Output the (X, Y) coordinate of the center of the cell containing the given text.  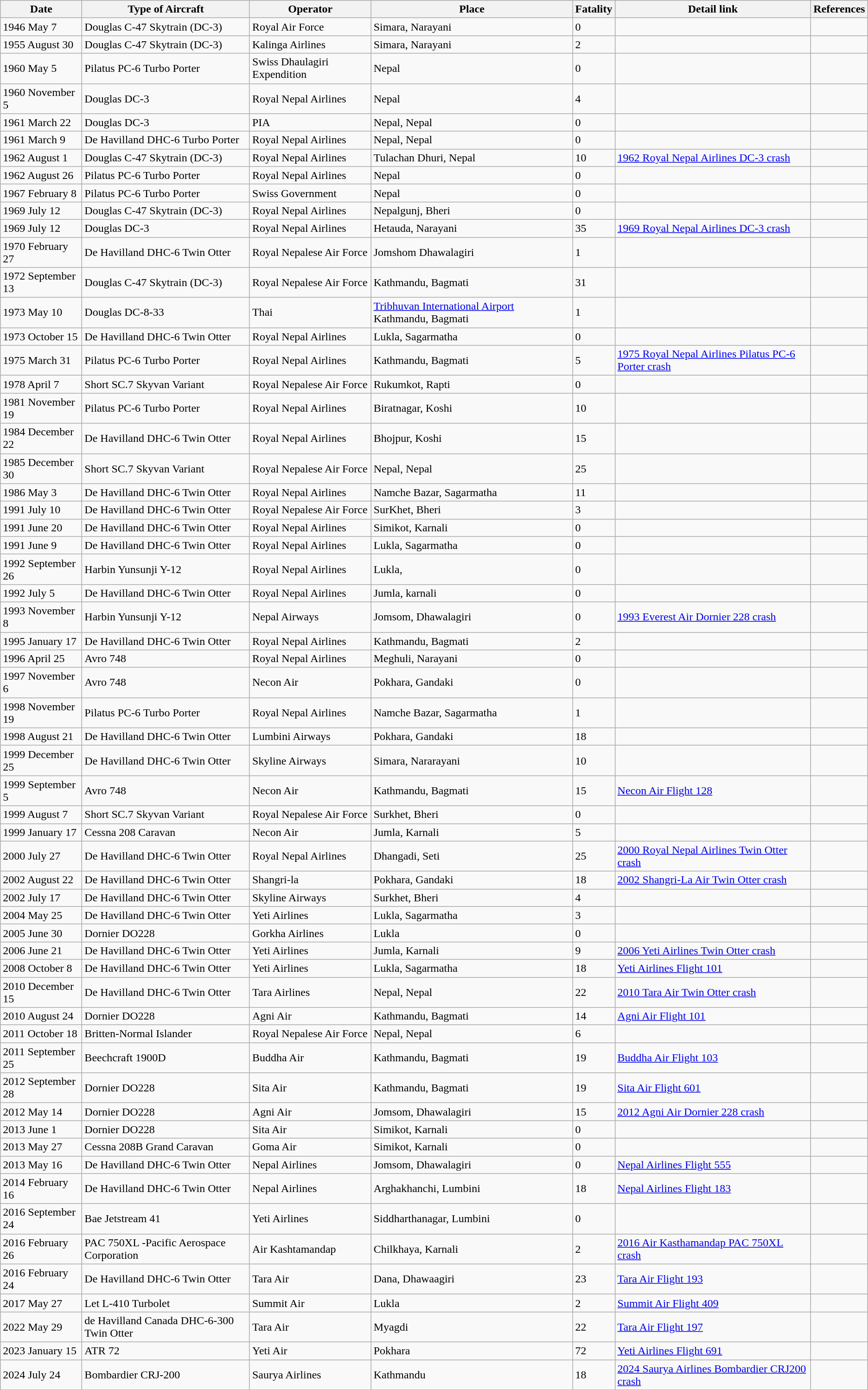
2005 June 30 (41, 933)
Buddha Air Flight 103 (713, 1058)
Shangri-la (310, 880)
Myagdi (472, 1327)
Pokhara (472, 1351)
2014 February 16 (41, 1189)
Lumbini Airways (310, 737)
2016 September 24 (41, 1218)
Yeti Air (310, 1351)
Necon Air Flight 128 (713, 791)
Operator (310, 9)
2008 October 8 (41, 968)
1991 July 10 (41, 510)
1999 December 25 (41, 760)
2016 February 24 (41, 1279)
Place (472, 9)
Yeti Airlines Flight 691 (713, 1351)
Goma Air (310, 1147)
Royal Air Force (310, 27)
2006 June 21 (41, 950)
1970 February 27 (41, 252)
SurKhet, Bheri (472, 510)
Meghuli, Narayani (472, 659)
Tara Air Flight 197 (713, 1327)
Nepal Airlines Flight 555 (713, 1165)
Nepalgunj, Bheri (472, 210)
Jomshom Dhawalagiri (472, 252)
1961 March 22 (41, 122)
1961 March 9 (41, 140)
2012 Agni Air Dornier 228 crash (713, 1112)
PAC 750XL -Pacific Aerospace Corporation (166, 1249)
1997 November 6 (41, 682)
Tulachan Dhuri, Nepal (472, 158)
1955 August 30 (41, 45)
2017 May 27 (41, 1303)
2000 Royal Nepal Airlines Twin Otter crash (713, 856)
Gorkha Airlines (310, 933)
2012 May 14 (41, 1112)
9 (594, 950)
1985 December 30 (41, 468)
2011 October 18 (41, 1034)
Air Kashtamandap (310, 1249)
Kalinga Airlines (310, 45)
Detail link (713, 9)
1946 May 7 (41, 27)
1972 September 13 (41, 283)
Simara, Nararayani (472, 760)
2016 Air Kasthamandap PAC 750XL crash (713, 1249)
2012 September 28 (41, 1088)
Swiss Government (310, 193)
1992 July 5 (41, 593)
1992 September 26 (41, 569)
11 (594, 492)
1999 January 17 (41, 832)
2002 July 17 (41, 898)
2024 July 24 (41, 1374)
1962 August 1 (41, 158)
1999 September 5 (41, 791)
Thai (310, 312)
1975 Royal Nepal Airlines Pilatus PC-6 Porter crash (713, 361)
Biratnagar, Koshi (472, 408)
2006 Yeti Airlines Twin Otter crash (713, 950)
Cessna 208 Caravan (166, 832)
1991 June 20 (41, 528)
1969 Royal Nepal Airlines DC-3 crash (713, 228)
2022 May 29 (41, 1327)
Tara Air Flight 193 (713, 1279)
Tara Airlines (310, 992)
2000 July 27 (41, 856)
Bhojpur, Koshi (472, 439)
2010 Tara Air Twin Otter crash (713, 992)
2002 Shangri-La Air Twin Otter crash (713, 880)
1995 January 17 (41, 641)
De Havilland DHC-6 Turbo Porter (166, 140)
Date (41, 9)
Nepal Airways (310, 617)
2010 August 24 (41, 1016)
2024 Saurya Airlines Bombardier CRJ200 crash (713, 1374)
Siddharthanagar, Lumbini (472, 1218)
1973 October 15 (41, 337)
1993 November 8 (41, 617)
Type of Aircraft (166, 9)
1960 November 5 (41, 98)
Beechcraft 1900D (166, 1058)
Douglas DC-8-33 (166, 312)
Cessna 208B Grand Caravan (166, 1147)
Summit Air (310, 1303)
Chilkhaya, Karnali (472, 1249)
Tribhuvan International Airport Kathmandu, Bagmati (472, 312)
31 (594, 283)
Hetauda, Narayani (472, 228)
Arghakhanchi, Lumbini (472, 1189)
1962 Royal Nepal Airlines DC-3 crash (713, 158)
Agni Air Flight 101 (713, 1016)
Bae Jetstream 41 (166, 1218)
23 (594, 1279)
Saurya Airlines (310, 1374)
Bombardier CRJ-200 (166, 1374)
Lukla, (472, 569)
Summit Air Flight 409 (713, 1303)
Let L-410 Turbolet (166, 1303)
1998 November 19 (41, 713)
Dhangadi, Seti (472, 856)
1960 May 5 (41, 69)
Britten-Normal Islander (166, 1034)
Nepal Airlines Flight 183 (713, 1189)
72 (594, 1351)
PIA (310, 122)
1975 March 31 (41, 361)
2013 May 27 (41, 1147)
Fatality (594, 9)
2013 May 16 (41, 1165)
2002 August 22 (41, 880)
de Havilland Canada DHC-6-300 Twin Otter (166, 1327)
Sita Air Flight 601 (713, 1088)
2004 May 25 (41, 915)
35 (594, 228)
1993 Everest Air Dornier 228 crash (713, 617)
1999 August 7 (41, 815)
1962 August 26 (41, 175)
1978 April 7 (41, 384)
1967 February 8 (41, 193)
1973 May 10 (41, 312)
Yeti Airlines Flight 101 (713, 968)
1986 May 3 (41, 492)
14 (594, 1016)
Swiss Dhaulagiri Expendition (310, 69)
1981 November 19 (41, 408)
Buddha Air (310, 1058)
6 (594, 1034)
1996 April 25 (41, 659)
2011 September 25 (41, 1058)
2016 February 26 (41, 1249)
Rukumkot, Rapti (472, 384)
Dana, Dhawaagiri (472, 1279)
ATR 72 (166, 1351)
2023 January 15 (41, 1351)
Kathmandu (472, 1374)
References (839, 9)
1998 August 21 (41, 737)
1991 June 9 (41, 545)
Jumla, karnali (472, 593)
2013 June 1 (41, 1129)
1984 December 22 (41, 439)
2010 December 15 (41, 992)
